Locate the cell with the specified text and output its [x, y] center coordinate. 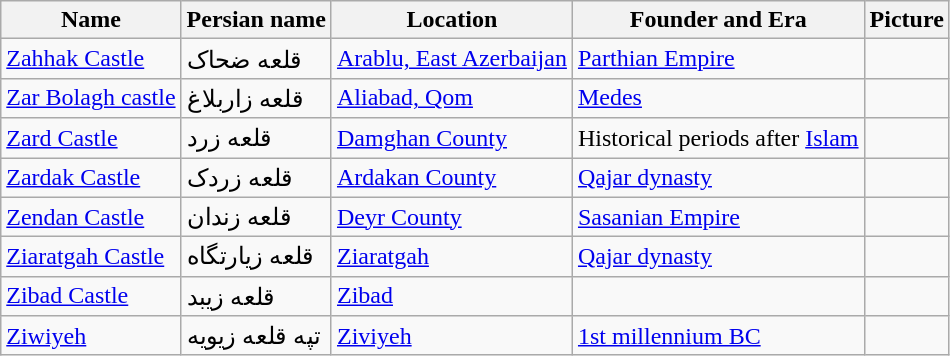
Location [452, 20]
Name [91, 20]
Damghan County [452, 138]
Zard Castle [91, 138]
قلعه ضحاک [256, 59]
Persian name [256, 20]
قلعه زاربلاغ [256, 98]
Parthian Empire [718, 59]
Ziviyeh [452, 336]
Founder and Era [718, 20]
Ziwiyeh [91, 336]
Medes [718, 98]
Ardakan County [452, 178]
Zar Bolagh castle [91, 98]
قلعه زیارتگاه [256, 257]
Zendan Castle [91, 217]
Arablu, East Azerbaijan [452, 59]
Deyr County [452, 217]
قلعه زندان [256, 217]
Zahhak Castle [91, 59]
قلعه زرد [256, 138]
Historical periods after Islam [718, 138]
تپه قلعه زیویه [256, 336]
قلعه زردک [256, 178]
Ziaratgah [452, 257]
Sasanian Empire [718, 217]
Zibad [452, 296]
Zibad Castle [91, 296]
قلعه زیبد [256, 296]
Picture [906, 20]
Aliabad, Qom [452, 98]
Ziaratgah Castle [91, 257]
Zardak Castle [91, 178]
1st millennium BC [718, 336]
